Output the (X, Y) coordinate of the center of the cell containing the given text.  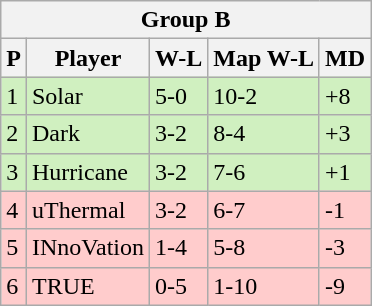
8-4 (264, 134)
6-7 (264, 210)
-3 (344, 248)
W-L (179, 58)
uThermal (88, 210)
1 (14, 96)
Player (88, 58)
INnoVation (88, 248)
Solar (88, 96)
-1 (344, 210)
6 (14, 286)
TRUE (88, 286)
MD (344, 58)
Hurricane (88, 172)
+1 (344, 172)
Group B (186, 20)
3 (14, 172)
-9 (344, 286)
1-10 (264, 286)
Dark (88, 134)
+8 (344, 96)
P (14, 58)
+3 (344, 134)
1-4 (179, 248)
5-8 (264, 248)
4 (14, 210)
5 (14, 248)
2 (14, 134)
Map W-L (264, 58)
10-2 (264, 96)
0-5 (179, 286)
5-0 (179, 96)
7-6 (264, 172)
